Return (X, Y) of the center of cell containing provided text 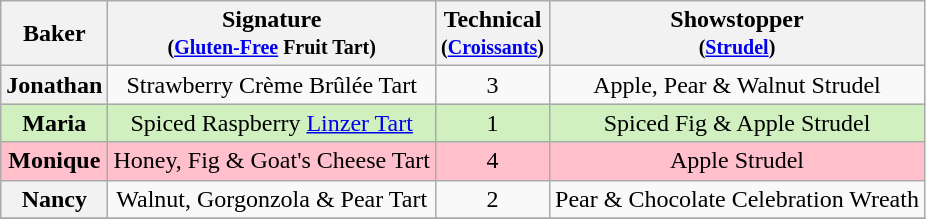
Spiced Fig & Apple Strudel (738, 123)
3 (493, 85)
Jonathan (54, 85)
Nancy (54, 199)
Walnut, Gorgonzola & Pear Tart (272, 199)
Maria (54, 123)
Apple Strudel (738, 161)
Monique (54, 161)
Baker (54, 34)
Signature(Gluten-Free Fruit Tart) (272, 34)
Spiced Raspberry Linzer Tart (272, 123)
Pear & Chocolate Celebration Wreath (738, 199)
Honey, Fig & Goat's Cheese Tart (272, 161)
Apple, Pear & Walnut Strudel (738, 85)
4 (493, 161)
Strawberry Crème Brûlée Tart (272, 85)
Showstopper(Strudel) (738, 34)
Technical(Croissants) (493, 34)
2 (493, 199)
1 (493, 123)
